Scan for the cell matching the given text and deliver its (X, Y) coordinate at center. 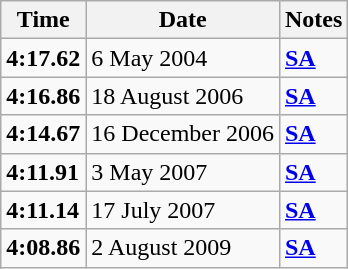
4:11.91 (44, 172)
17 July 2007 (183, 210)
Date (183, 20)
4:16.86 (44, 96)
3 May 2007 (183, 172)
2 August 2009 (183, 248)
Notes (313, 20)
Time (44, 20)
4:08.86 (44, 248)
6 May 2004 (183, 58)
4:14.67 (44, 134)
4:11.14 (44, 210)
18 August 2006 (183, 96)
16 December 2006 (183, 134)
4:17.62 (44, 58)
